Determine the (x, y) coordinate at the center of the cell enclosing the given text.  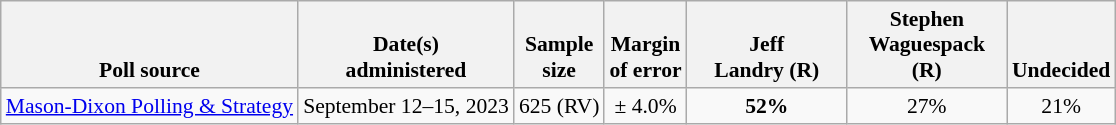
JeffLandry (R) (767, 44)
21% (1061, 106)
52% (767, 106)
Mason-Dixon Polling & Strategy (150, 106)
Date(s)administered (406, 44)
625 (RV) (560, 106)
Undecided (1061, 44)
Samplesize (560, 44)
Poll source (150, 44)
27% (927, 106)
StephenWaguespack (R) (927, 44)
Marginof error (645, 44)
September 12–15, 2023 (406, 106)
± 4.0% (645, 106)
